Identify which cell holds the provided text, then report its (x, y) central coordinate. 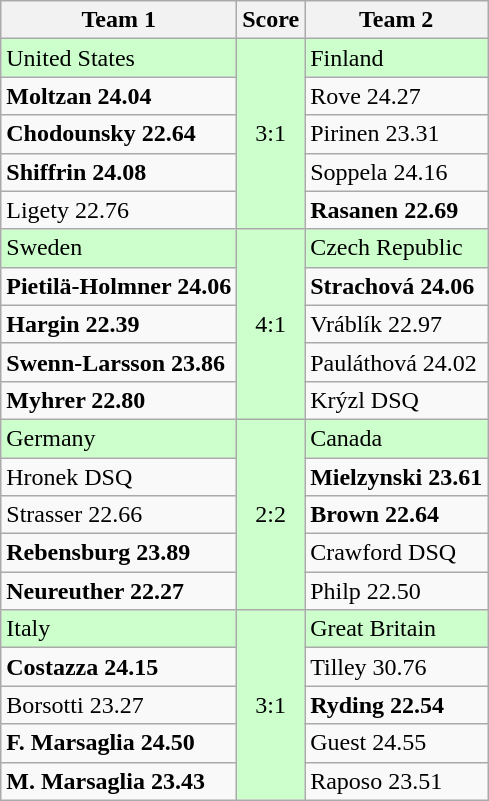
Finland (396, 58)
2:2 (271, 514)
Sweden (119, 248)
Czech Republic (396, 248)
Canada (396, 438)
Myhrer 22.80 (119, 400)
Shiffrin 24.08 (119, 172)
Costazza 24.15 (119, 667)
Strachová 24.06 (396, 286)
Pirinen 23.31 (396, 134)
Philp 22.50 (396, 591)
Team 1 (119, 20)
Team 2 (396, 20)
Italy (119, 629)
Ryding 22.54 (396, 705)
Moltzan 24.04 (119, 96)
Raposo 23.51 (396, 781)
Krýzl DSQ (396, 400)
4:1 (271, 324)
Great Britain (396, 629)
Germany (119, 438)
Rasanen 22.69 (396, 210)
United States (119, 58)
Swenn-Larsson 23.86 (119, 362)
Pauláthová 24.02 (396, 362)
Vráblík 22.97 (396, 324)
Brown 22.64 (396, 515)
Strasser 22.66 (119, 515)
M. Marsaglia 23.43 (119, 781)
Pietilä-Holmner 24.06 (119, 286)
Crawford DSQ (396, 553)
Tilley 30.76 (396, 667)
Rove 24.27 (396, 96)
F. Marsaglia 24.50 (119, 743)
Guest 24.55 (396, 743)
Rebensburg 23.89 (119, 553)
Borsotti 23.27 (119, 705)
Hronek DSQ (119, 477)
Hargin 22.39 (119, 324)
Mielzynski 23.61 (396, 477)
Score (271, 20)
Soppela 24.16 (396, 172)
Chodounsky 22.64 (119, 134)
Neureuther 22.27 (119, 591)
Ligety 22.76 (119, 210)
